Capture the cell that displays the provided text and extract its (x, y) central coordinate. 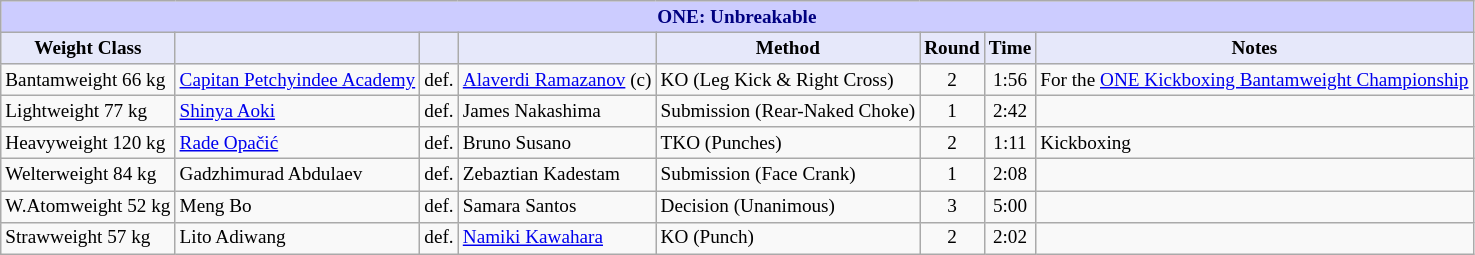
KO (Punch) (788, 238)
2:02 (1010, 238)
Zebaztian Kadestam (557, 175)
Alaverdi Ramazanov (c) (557, 80)
Meng Bo (298, 206)
Submission (Face Crank) (788, 175)
Method (788, 48)
Heavyweight 120 kg (88, 143)
3 (952, 206)
Namiki Kawahara (557, 238)
2:42 (1010, 111)
1:11 (1010, 143)
Time (1010, 48)
Kickboxing (1254, 143)
Samara Santos (557, 206)
James Nakashima (557, 111)
1:56 (1010, 80)
Lightweight 77 kg (88, 111)
Capitan Petchyindee Academy (298, 80)
Gadzhimurad Abdulaev (298, 175)
For the ONE Kickboxing Bantamweight Championship (1254, 80)
Strawweight 57 kg (88, 238)
ONE: Unbreakable (737, 17)
KO (Leg Kick & Right Cross) (788, 80)
2:08 (1010, 175)
Bantamweight 66 kg (88, 80)
TKO (Punches) (788, 143)
Notes (1254, 48)
W.Atomweight 52 kg (88, 206)
Submission (Rear-Naked Choke) (788, 111)
Weight Class (88, 48)
5:00 (1010, 206)
Lito Adiwang (298, 238)
Decision (Unanimous) (788, 206)
Shinya Aoki (298, 111)
Round (952, 48)
Rade Opačić (298, 143)
Bruno Susano (557, 143)
Welterweight 84 kg (88, 175)
